Extract the (X, Y) coordinate from the center of the cell holding the provided text.  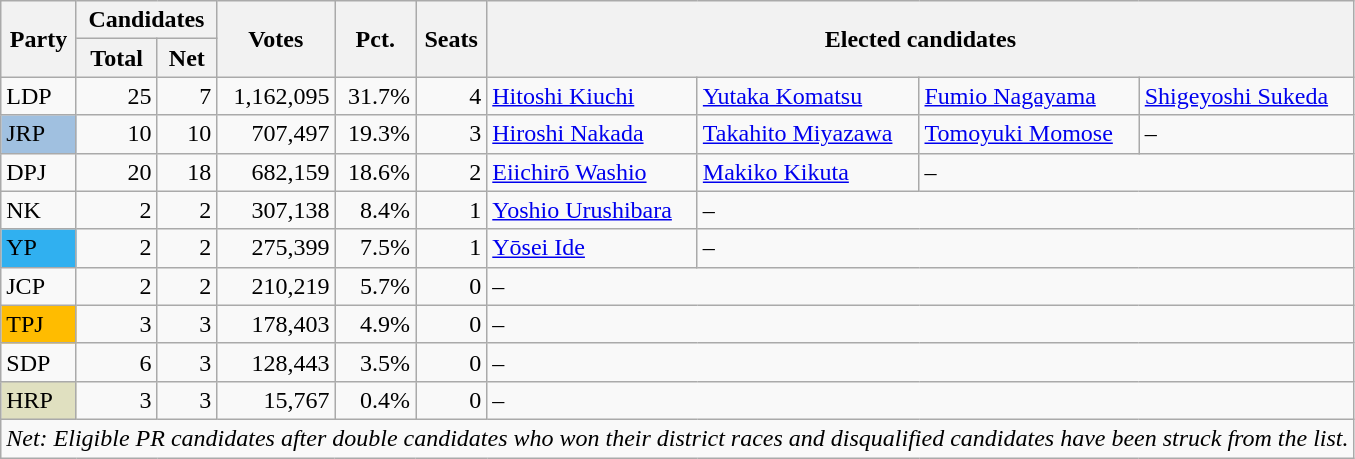
Takahito Miyazawa (808, 134)
4.9% (376, 324)
Votes (276, 39)
275,399 (276, 248)
Total (116, 58)
Pct. (376, 39)
Elected candidates (920, 39)
210,219 (276, 286)
Net: Eligible PR candidates after double candidates who won their district races and disqualified candidates have been struck from the list. (678, 438)
6 (116, 362)
178,403 (276, 324)
15,767 (276, 400)
8.4% (376, 210)
3.5% (376, 362)
Yutaka Komatsu (808, 96)
4 (452, 96)
DPJ (39, 172)
Hitoshi Kiuchi (592, 96)
Party (39, 39)
YP (39, 248)
Yoshio Urushibara (592, 210)
HRP (39, 400)
0.4% (376, 400)
Eiichirō Washio (592, 172)
Candidates (146, 20)
SDP (39, 362)
Fumio Nagayama (1029, 96)
707,497 (276, 134)
TPJ (39, 324)
128,443 (276, 362)
Hiroshi Nakada (592, 134)
JCP (39, 286)
7 (187, 96)
18.6% (376, 172)
5.7% (376, 286)
Tomoyuki Momose (1029, 134)
Makiko Kikuta (808, 172)
Shigeyoshi Sukeda (1246, 96)
20 (116, 172)
1,162,095 (276, 96)
Net (187, 58)
25 (116, 96)
19.3% (376, 134)
Yōsei Ide (592, 248)
7.5% (376, 248)
307,138 (276, 210)
LDP (39, 96)
Seats (452, 39)
682,159 (276, 172)
JRP (39, 134)
18 (187, 172)
31.7% (376, 96)
NK (39, 210)
